Search for the cell housing the specified text and yield its [x, y] center coordinate. 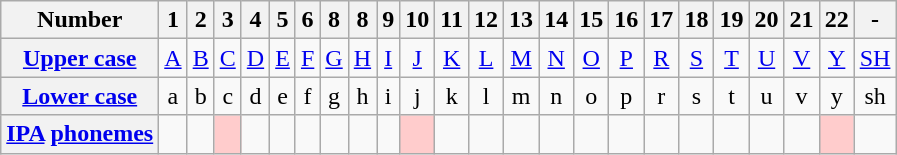
21 [802, 20]
s [696, 96]
n [556, 96]
19 [732, 20]
D [255, 58]
20 [766, 20]
- [875, 20]
Lower case [80, 96]
K [452, 58]
p [626, 96]
6 [307, 20]
SH [875, 58]
N [556, 58]
G [334, 58]
15 [592, 20]
U [766, 58]
m [522, 96]
u [766, 96]
y [836, 96]
t [732, 96]
r [662, 96]
sh [875, 96]
2 [200, 20]
P [626, 58]
V [802, 58]
1 [173, 20]
B [200, 58]
F [307, 58]
d [255, 96]
S [696, 58]
f [307, 96]
4 [255, 20]
J [418, 58]
h [362, 96]
M [522, 58]
16 [626, 20]
11 [452, 20]
c [228, 96]
L [486, 58]
i [388, 96]
l [486, 96]
9 [388, 20]
22 [836, 20]
a [173, 96]
g [334, 96]
E [283, 58]
O [592, 58]
5 [283, 20]
e [283, 96]
I [388, 58]
Number [80, 20]
12 [486, 20]
Upper case [80, 58]
17 [662, 20]
H [362, 58]
b [200, 96]
v [802, 96]
T [732, 58]
R [662, 58]
13 [522, 20]
k [452, 96]
j [418, 96]
Y [836, 58]
A [173, 58]
o [592, 96]
C [228, 58]
IPA phonemes [80, 134]
10 [418, 20]
18 [696, 20]
14 [556, 20]
3 [228, 20]
